For the text-containing cell, return its midpoint in (X, Y) coordinate format. 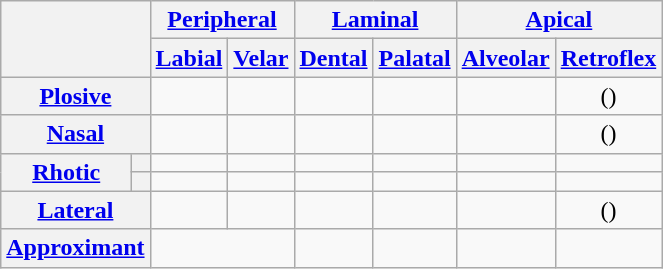
Approximant (76, 248)
Palatal (414, 58)
Velar (261, 58)
Dental (334, 58)
Peripheral (222, 20)
Nasal (76, 134)
Plosive (76, 96)
Retroflex (608, 58)
Apical (559, 20)
Rhotic (66, 172)
Lateral (76, 210)
Alveolar (506, 58)
Labial (189, 58)
Laminal (375, 20)
